Search for the cell housing the specified text and yield its [x, y] center coordinate. 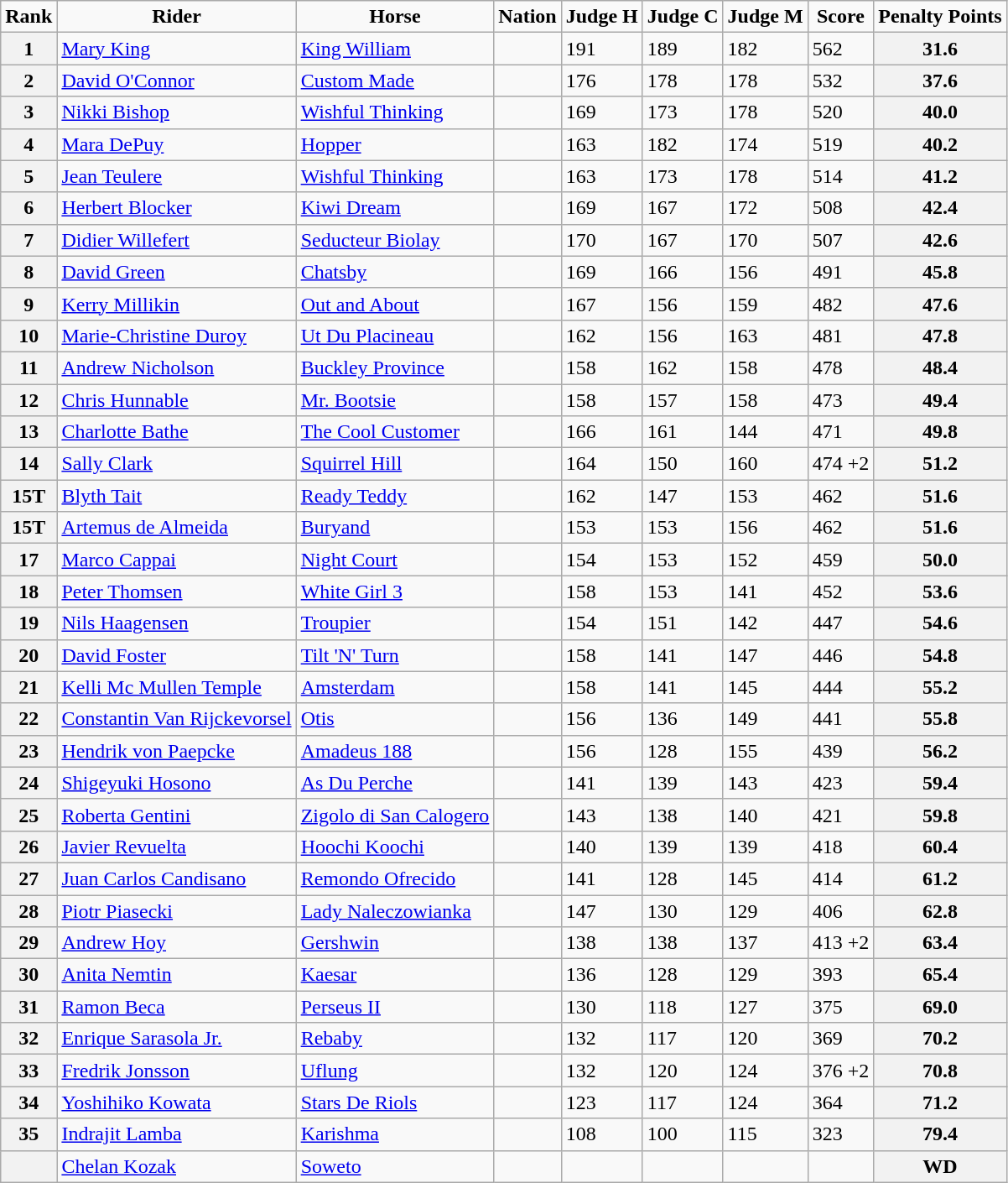
414 [840, 878]
375 [840, 1007]
79.4 [940, 1134]
8 [29, 272]
Peter Thomsen [176, 591]
70.2 [940, 1039]
Juan Carlos Candisano [176, 878]
51.2 [940, 464]
Tilt 'N' Turn [395, 655]
142 [765, 623]
Hendrik von Paepcke [176, 751]
514 [840, 176]
70.8 [940, 1071]
61.2 [940, 878]
Shigeyuki Hosono [176, 783]
Troupier [395, 623]
Remondo Ofrecido [395, 878]
Kerry Millikin [176, 304]
Rebaby [395, 1039]
364 [840, 1102]
34 [29, 1102]
25 [29, 815]
60.4 [940, 847]
54.8 [940, 655]
473 [840, 400]
Marco Cappai [176, 560]
Gershwin [395, 943]
Enrique Sarasola Jr. [176, 1039]
413 +2 [840, 943]
108 [602, 1134]
32 [29, 1039]
65.4 [940, 975]
123 [602, 1102]
Amsterdam [395, 687]
42.4 [940, 208]
Blyth Tait [176, 496]
532 [840, 81]
63.4 [940, 943]
151 [683, 623]
9 [29, 304]
Out and About [395, 304]
161 [683, 432]
Andrew Hoy [176, 943]
David Foster [176, 655]
48.4 [940, 367]
118 [683, 1007]
28 [29, 910]
62.8 [940, 910]
Night Court [395, 560]
4 [29, 144]
Kelli Mc Mullen Temple [176, 687]
Soweto [395, 1166]
31 [29, 1007]
69.0 [940, 1007]
49.8 [940, 432]
459 [840, 560]
As Du Perche [395, 783]
12 [29, 400]
41.2 [940, 176]
18 [29, 591]
Chris Hunnable [176, 400]
Anita Nemtin [176, 975]
452 [840, 591]
Didier Willefert [176, 240]
Mara DePuy [176, 144]
491 [840, 272]
159 [765, 304]
47.6 [940, 304]
3 [29, 112]
26 [29, 847]
24 [29, 783]
Perseus II [395, 1007]
Nation [527, 17]
Javier Revuelta [176, 847]
11 [29, 367]
176 [602, 81]
55.2 [940, 687]
22 [29, 719]
Buryand [395, 528]
Fredrik Jonsson [176, 1071]
369 [840, 1039]
157 [683, 400]
WD [940, 1166]
393 [840, 975]
Hoochi Koochi [395, 847]
19 [29, 623]
59.8 [940, 815]
59.4 [940, 783]
376 +2 [840, 1071]
47.8 [940, 336]
478 [840, 367]
42.6 [940, 240]
Ramon Beca [176, 1007]
Hopper [395, 144]
164 [602, 464]
323 [840, 1134]
481 [840, 336]
33 [29, 1071]
Penalty Points [940, 17]
Nikki Bishop [176, 112]
Judge H [602, 17]
Seducteur Biolay [395, 240]
50.0 [940, 560]
2 [29, 81]
137 [765, 943]
Stars De Riols [395, 1102]
447 [840, 623]
27 [29, 878]
40.2 [940, 144]
100 [683, 1134]
519 [840, 144]
55.8 [940, 719]
406 [840, 910]
The Cool Customer [395, 432]
Score [840, 17]
Rank [29, 17]
Mr. Bootsie [395, 400]
150 [683, 464]
David Green [176, 272]
Judge M [765, 17]
37.6 [940, 81]
White Girl 3 [395, 591]
Buckley Province [395, 367]
115 [765, 1134]
49.4 [940, 400]
40.0 [940, 112]
Kiwi Dream [395, 208]
Marie-Christine Duroy [176, 336]
152 [765, 560]
446 [840, 655]
Judge C [683, 17]
71.2 [940, 1102]
20 [29, 655]
Rider [176, 17]
53.6 [940, 591]
Custom Made [395, 81]
Amadeus 188 [395, 751]
Chelan Kozak [176, 1166]
474 +2 [840, 464]
Zigolo di San Calogero [395, 815]
David O'Connor [176, 81]
418 [840, 847]
Horse [395, 17]
Lady Naleczowianka [395, 910]
Nils Haagensen [176, 623]
562 [840, 49]
Constantin Van Rijckevorsel [176, 719]
189 [683, 49]
Mary King [176, 49]
Roberta Gentini [176, 815]
191 [602, 49]
160 [765, 464]
520 [840, 112]
439 [840, 751]
29 [29, 943]
17 [29, 560]
Herbert Blocker [176, 208]
1 [29, 49]
King William [395, 49]
172 [765, 208]
444 [840, 687]
35 [29, 1134]
Uflung [395, 1071]
Andrew Nicholson [176, 367]
421 [840, 815]
Squirrel Hill [395, 464]
31.6 [940, 49]
423 [840, 783]
Karishma [395, 1134]
5 [29, 176]
Artemus de Almeida [176, 528]
14 [29, 464]
Indrajit Lamba [176, 1134]
23 [29, 751]
144 [765, 432]
155 [765, 751]
441 [840, 719]
Ready Teddy [395, 496]
10 [29, 336]
Charlotte Bathe [176, 432]
Yoshihiko Kowata [176, 1102]
174 [765, 144]
13 [29, 432]
Kaesar [395, 975]
54.6 [940, 623]
Chatsby [395, 272]
507 [840, 240]
Sally Clark [176, 464]
30 [29, 975]
Otis [395, 719]
Jean Teulere [176, 176]
471 [840, 432]
6 [29, 208]
45.8 [940, 272]
56.2 [940, 751]
Piotr Piasecki [176, 910]
7 [29, 240]
Ut Du Placineau [395, 336]
508 [840, 208]
149 [765, 719]
127 [765, 1007]
482 [840, 304]
21 [29, 687]
